Search for the cell housing the specified text and yield its (X, Y) center coordinate. 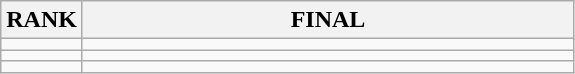
FINAL (328, 20)
RANK (42, 20)
